Detect which cell encompasses the target text, then output its (X, Y) center coordinate. 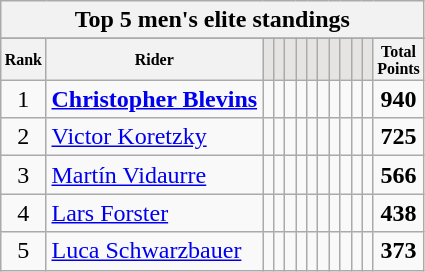
Rider (154, 60)
566 (398, 175)
Lars Forster (154, 213)
TotalPoints (398, 60)
5 (24, 251)
3 (24, 175)
2 (24, 137)
Christopher Blevins (154, 99)
725 (398, 137)
4 (24, 213)
940 (398, 99)
Luca Schwarzbauer (154, 251)
Martín Vidaurre (154, 175)
Top 5 men's elite standings (212, 20)
373 (398, 251)
Rank (24, 60)
1 (24, 99)
Victor Koretzky (154, 137)
438 (398, 213)
